Extract the [x, y] coordinate from the center of the cell holding the provided text.  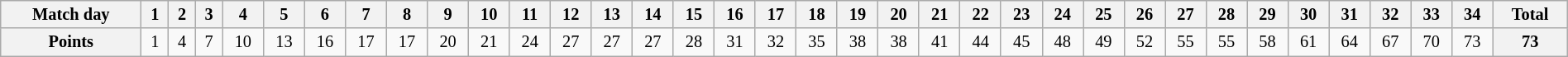
22 [981, 14]
6 [325, 14]
35 [817, 42]
44 [981, 42]
Total [1530, 14]
23 [1021, 14]
12 [571, 14]
41 [939, 42]
25 [1104, 14]
26 [1145, 14]
70 [1432, 42]
48 [1063, 42]
30 [1308, 14]
61 [1308, 42]
67 [1390, 42]
58 [1268, 42]
18 [817, 14]
19 [858, 14]
15 [694, 14]
52 [1145, 42]
8 [407, 14]
Match day [71, 14]
29 [1268, 14]
33 [1432, 14]
11 [530, 14]
3 [208, 14]
45 [1021, 42]
2 [182, 14]
49 [1104, 42]
Points [71, 42]
64 [1350, 42]
14 [653, 14]
5 [284, 14]
34 [1472, 14]
9 [448, 14]
